Return the [X, Y] coordinate for the center point of the cell that contains the specified text.  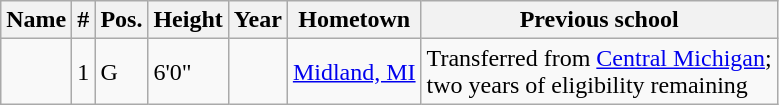
Previous school [599, 20]
Transferred from Central Michigan;two years of eligibility remaining [599, 72]
G [122, 72]
Pos. [122, 20]
Year [258, 20]
Midland, MI [354, 72]
Name [36, 20]
Hometown [354, 20]
# [84, 20]
6'0" [188, 72]
Height [188, 20]
1 [84, 72]
